Scan for the cell matching the given text and deliver its [x, y] coordinate at center. 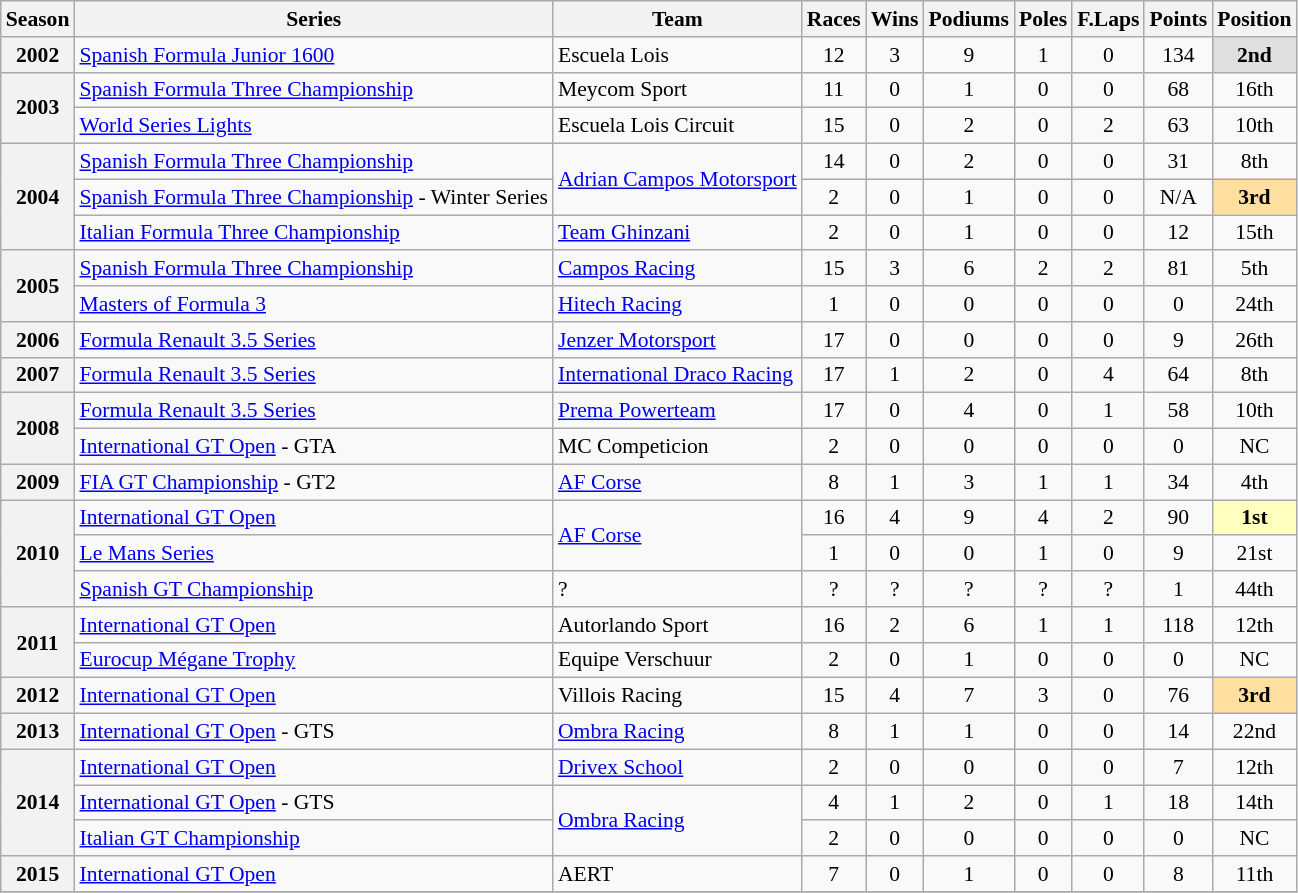
2004 [38, 198]
2009 [38, 482]
Eurocup Mégane Trophy [313, 660]
Villois Racing [678, 696]
31 [1178, 162]
81 [1178, 269]
Le Mans Series [313, 554]
Hitech Racing [678, 304]
Spanish Formula Three Championship - Winter Series [313, 197]
Team Ghinzani [678, 233]
2013 [38, 732]
5th [1254, 269]
15th [1254, 233]
76 [1178, 696]
24th [1254, 304]
2011 [38, 642]
22nd [1254, 732]
2014 [38, 802]
Podiums [970, 19]
Italian Formula Three Championship [313, 233]
18 [1178, 803]
1st [1254, 518]
2010 [38, 554]
Italian GT Championship [313, 839]
Position [1254, 19]
Meycom Sport [678, 90]
11th [1254, 874]
F.Laps [1108, 19]
Series [313, 19]
World Series Lights [313, 126]
Equipe Verschuur [678, 660]
Masters of Formula 3 [313, 304]
Escuela Lois [678, 55]
14th [1254, 803]
Points [1178, 19]
Campos Racing [678, 269]
AERT [678, 874]
Spanish Formula Junior 1600 [313, 55]
2015 [38, 874]
16th [1254, 90]
2007 [38, 375]
2008 [38, 428]
Spanish GT Championship [313, 589]
Team [678, 19]
Races [834, 19]
2012 [38, 696]
26th [1254, 340]
Jenzer Motorsport [678, 340]
21st [1254, 554]
Adrian Campos Motorsport [678, 180]
Season [38, 19]
2006 [38, 340]
2005 [38, 286]
N/A [1178, 197]
34 [1178, 482]
118 [1178, 625]
4th [1254, 482]
Escuela Lois Circuit [678, 126]
44th [1254, 589]
2nd [1254, 55]
11 [834, 90]
Prema Powerteam [678, 411]
64 [1178, 375]
International Draco Racing [678, 375]
International GT Open - GTA [313, 447]
Autorlando Sport [678, 625]
68 [1178, 90]
63 [1178, 126]
MC Competicion [678, 447]
2002 [38, 55]
Poles [1043, 19]
FIA GT Championship - GT2 [313, 482]
Wins [895, 19]
90 [1178, 518]
Drivex School [678, 767]
2003 [38, 108]
58 [1178, 411]
134 [1178, 55]
